Output the [x, y] coordinate of the center of the cell containing the given text.  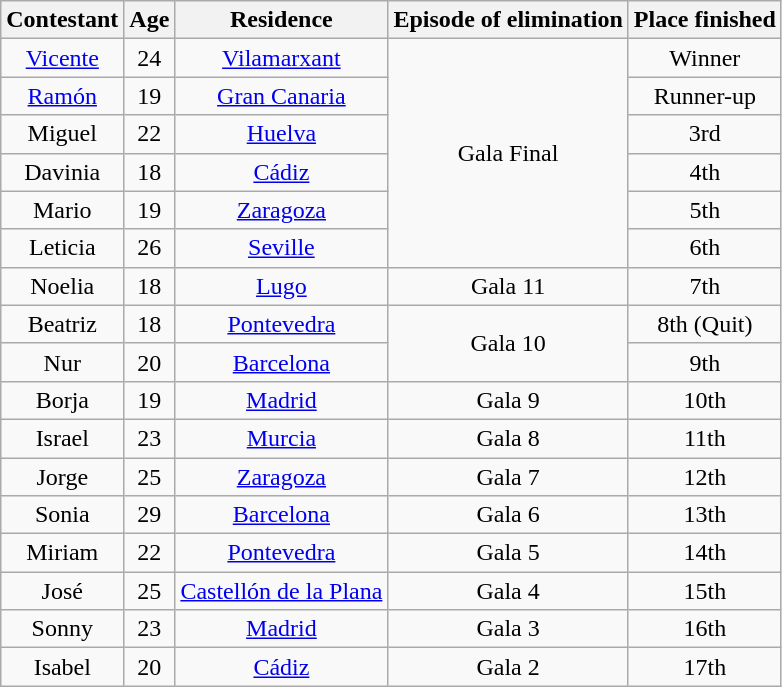
Gala 11 [508, 286]
Jorge [62, 477]
Episode of elimination [508, 20]
Huelva [282, 134]
Gala 4 [508, 591]
Gala 2 [508, 667]
Gala 3 [508, 629]
6th [704, 248]
Davinia [62, 172]
Ramón [62, 96]
Miriam [62, 553]
29 [150, 515]
Gala 7 [508, 477]
Runner-up [704, 96]
Vicente [62, 58]
13th [704, 515]
Age [150, 20]
3rd [704, 134]
Leticia [62, 248]
11th [704, 438]
Gala 9 [508, 400]
16th [704, 629]
Residence [282, 20]
Miguel [62, 134]
Gala 6 [508, 515]
Gala Final [508, 153]
Contestant [62, 20]
Sonny [62, 629]
15th [704, 591]
26 [150, 248]
10th [704, 400]
Noelia [62, 286]
12th [704, 477]
14th [704, 553]
Borja [62, 400]
Seville [282, 248]
8th (Quit) [704, 324]
Nur [62, 362]
5th [704, 210]
Murcia [282, 438]
4th [704, 172]
Place finished [704, 20]
Gala 5 [508, 553]
17th [704, 667]
24 [150, 58]
Gala 10 [508, 343]
9th [704, 362]
Winner [704, 58]
Mario [62, 210]
Lugo [282, 286]
Sonia [62, 515]
Vilamarxant [282, 58]
Israel [62, 438]
Gran Canaria [282, 96]
José [62, 591]
Castellón de la Plana [282, 591]
Isabel [62, 667]
Gala 8 [508, 438]
7th [704, 286]
Beatriz [62, 324]
